From the cell containing the given text, extract its center point as [X, Y] coordinate. 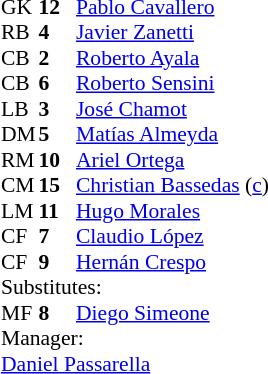
9 [57, 262]
2 [57, 58]
6 [57, 83]
RB [20, 33]
3 [57, 109]
CM [20, 185]
LM [20, 211]
RM [20, 160]
MF [20, 313]
15 [57, 185]
LB [20, 109]
DM [20, 135]
8 [57, 313]
10 [57, 160]
5 [57, 135]
7 [57, 237]
11 [57, 211]
4 [57, 33]
